Return (x, y) of the center of cell containing provided text 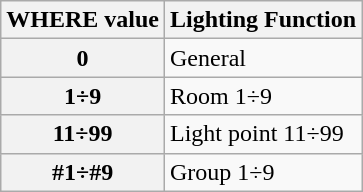
Group 1÷9 (264, 172)
0 (83, 58)
WHERE value (83, 20)
#1÷#9 (83, 172)
11÷99 (83, 134)
Room 1÷9 (264, 96)
General (264, 58)
Lighting Function (264, 20)
Light point 11÷99 (264, 134)
1÷9 (83, 96)
